From the cell containing the given text, extract its center point as [X, Y] coordinate. 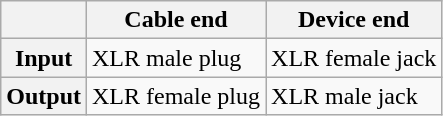
XLR male plug [176, 58]
XLR male jack [354, 96]
Output [44, 96]
XLR female jack [354, 58]
Input [44, 58]
XLR female plug [176, 96]
Cable end [176, 20]
Device end [354, 20]
